Provide the [x, y] coordinate of the cell's center where the given text is located.  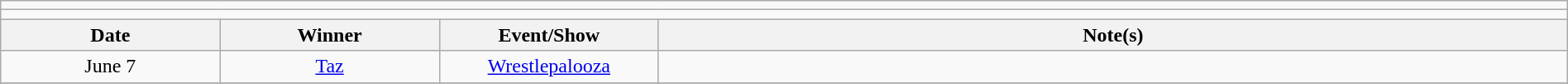
Date [111, 35]
Event/Show [549, 35]
Winner [329, 35]
Wrestlepalooza [549, 67]
June 7 [111, 67]
Taz [329, 67]
Note(s) [1113, 35]
